Find where the given text appears and provide that cell's center as (X, Y) coordinate. 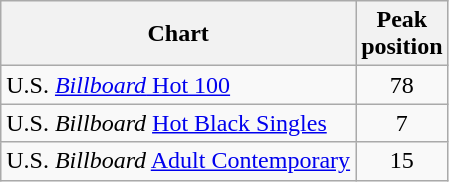
15 (402, 161)
78 (402, 85)
U.S. Billboard Hot 100 (178, 85)
Chart (178, 34)
Peakposition (402, 34)
U.S. Billboard Adult Contemporary (178, 161)
U.S. Billboard Hot Black Singles (178, 123)
7 (402, 123)
